Detect which cell encompasses the target text, then output its (X, Y) center coordinate. 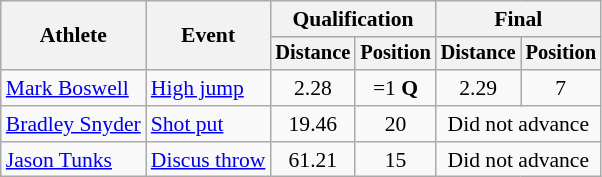
Mark Boswell (74, 88)
2.29 (478, 88)
Did not advance (518, 124)
Qualification (352, 19)
20 (395, 124)
7 (561, 88)
Bradley Snyder (74, 124)
Event (208, 36)
Athlete (74, 36)
High jump (208, 88)
2.28 (312, 88)
Final (518, 19)
19.46 (312, 124)
=1 Q (395, 88)
Shot put (208, 124)
